Pinpoint the cell where the given text exists, returning its (X, Y) midpoint coordinate. 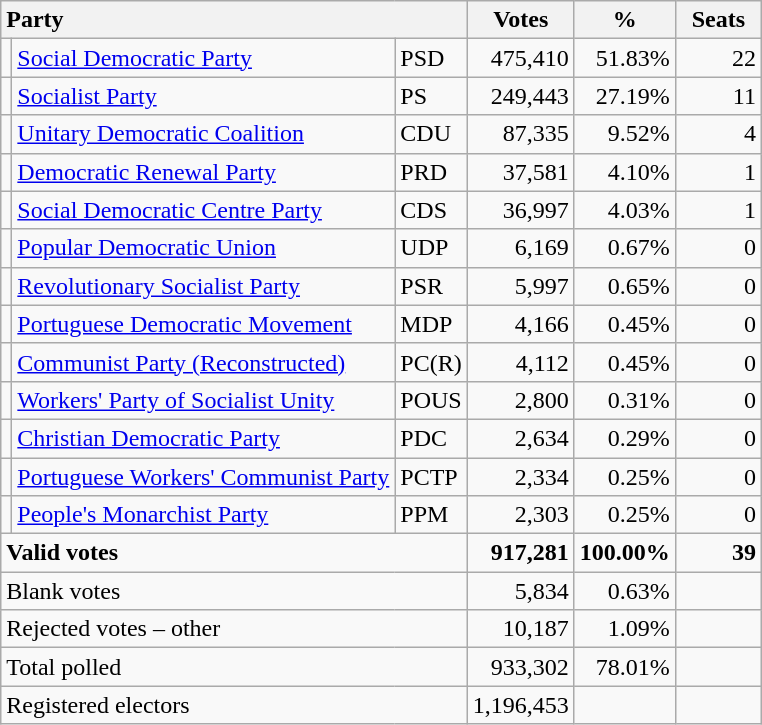
Democratic Renewal Party (204, 172)
Registered electors (234, 705)
Seats (718, 20)
Total polled (234, 667)
Christian Democratic Party (204, 438)
Votes (520, 20)
4 (718, 134)
917,281 (520, 553)
0.67% (624, 248)
PC(R) (431, 362)
6,169 (520, 248)
1.09% (624, 629)
4,112 (520, 362)
POUS (431, 400)
CDS (431, 210)
MDP (431, 324)
39 (718, 553)
Blank votes (234, 591)
1,196,453 (520, 705)
100.00% (624, 553)
Popular Democratic Union (204, 248)
% (624, 20)
PPM (431, 515)
Communist Party (Reconstructed) (204, 362)
87,335 (520, 134)
Portuguese Democratic Movement (204, 324)
249,443 (520, 96)
PSD (431, 58)
Portuguese Workers' Communist Party (204, 477)
2,303 (520, 515)
Unitary Democratic Coalition (204, 134)
22 (718, 58)
Socialist Party (204, 96)
78.01% (624, 667)
0.65% (624, 286)
Workers' Party of Socialist Unity (204, 400)
Party (234, 20)
UDP (431, 248)
51.83% (624, 58)
5,997 (520, 286)
4.03% (624, 210)
36,997 (520, 210)
PSR (431, 286)
PS (431, 96)
27.19% (624, 96)
10,187 (520, 629)
5,834 (520, 591)
Social Democratic Party (204, 58)
CDU (431, 134)
2,334 (520, 477)
37,581 (520, 172)
933,302 (520, 667)
People's Monarchist Party (204, 515)
PCTP (431, 477)
Rejected votes – other (234, 629)
4,166 (520, 324)
0.29% (624, 438)
PDC (431, 438)
Revolutionary Socialist Party (204, 286)
Social Democratic Centre Party (204, 210)
0.63% (624, 591)
4.10% (624, 172)
475,410 (520, 58)
PRD (431, 172)
2,800 (520, 400)
9.52% (624, 134)
2,634 (520, 438)
0.31% (624, 400)
11 (718, 96)
Valid votes (234, 553)
